Identify which cell holds the provided text, then report its [X, Y] central coordinate. 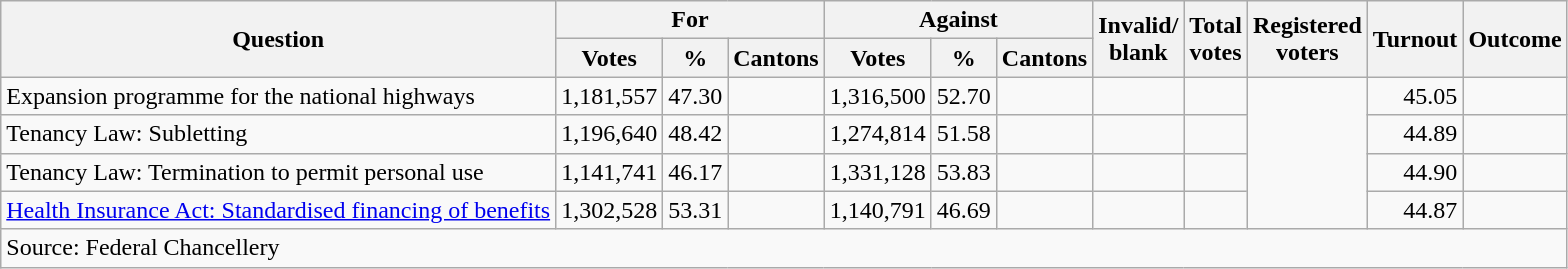
Turnout [1415, 39]
1,196,640 [610, 134]
1,274,814 [878, 134]
Invalid/blank [1138, 39]
Outcome [1515, 39]
Tenancy Law: Subletting [278, 134]
Against [958, 20]
Question [278, 39]
Expansion programme for the national highways [278, 96]
Tenancy Law: Termination to permit personal use [278, 172]
Totalvotes [1216, 39]
1,140,791 [878, 210]
44.90 [1415, 172]
1,141,741 [610, 172]
53.83 [964, 172]
46.69 [964, 210]
48.42 [696, 134]
1,316,500 [878, 96]
1,331,128 [878, 172]
47.30 [696, 96]
Source: Federal Chancellery [784, 248]
52.70 [964, 96]
51.58 [964, 134]
1,181,557 [610, 96]
Health Insurance Act: Standardised financing of benefits [278, 210]
44.87 [1415, 210]
53.31 [696, 210]
45.05 [1415, 96]
For [690, 20]
Registeredvoters [1307, 39]
1,302,528 [610, 210]
44.89 [1415, 134]
46.17 [696, 172]
